Find where the given text appears and provide that cell's center as [X, Y] coordinate. 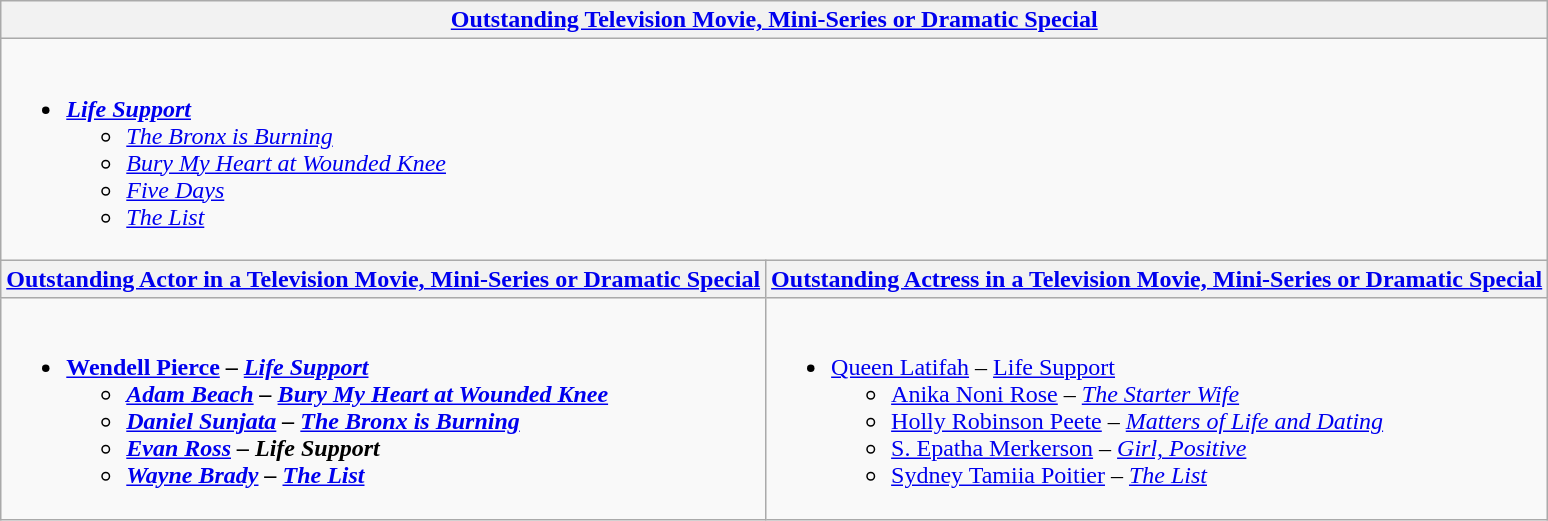
Outstanding Television Movie, Mini-Series or Dramatic Special [774, 20]
Outstanding Actress in a Television Movie, Mini-Series or Dramatic Special [1157, 279]
Outstanding Actor in a Television Movie, Mini-Series or Dramatic Special [384, 279]
Life SupportThe Bronx is BurningBury My Heart at Wounded KneeFive DaysThe List [774, 150]
